Search for the cell housing the specified text and yield its [x, y] center coordinate. 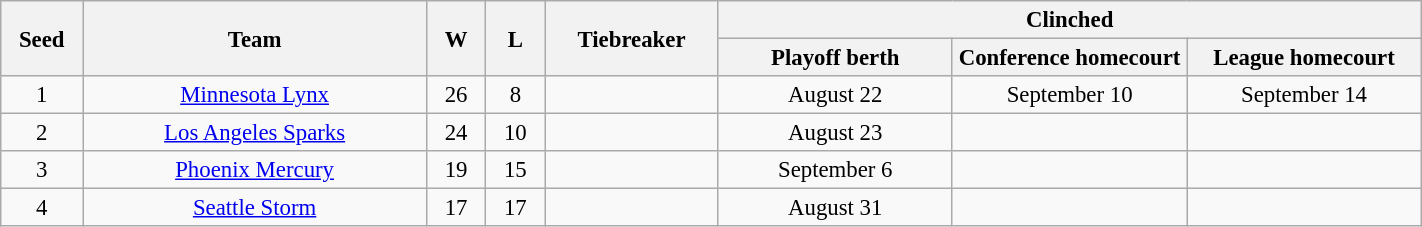
August 23 [835, 133]
W [456, 38]
September 10 [1069, 95]
Seattle Storm [255, 208]
3 [42, 170]
26 [456, 95]
Conference homecourt [1069, 58]
September 14 [1304, 95]
1 [42, 95]
League homecourt [1304, 58]
10 [516, 133]
August 22 [835, 95]
Phoenix Mercury [255, 170]
Playoff berth [835, 58]
15 [516, 170]
Seed [42, 38]
September 6 [835, 170]
19 [456, 170]
24 [456, 133]
8 [516, 95]
Los Angeles Sparks [255, 133]
Tiebreaker [632, 38]
2 [42, 133]
4 [42, 208]
Team [255, 38]
Clinched [1070, 20]
Minnesota Lynx [255, 95]
L [516, 38]
August 31 [835, 208]
